From the cell containing the given text, extract its center point as (X, Y) coordinate. 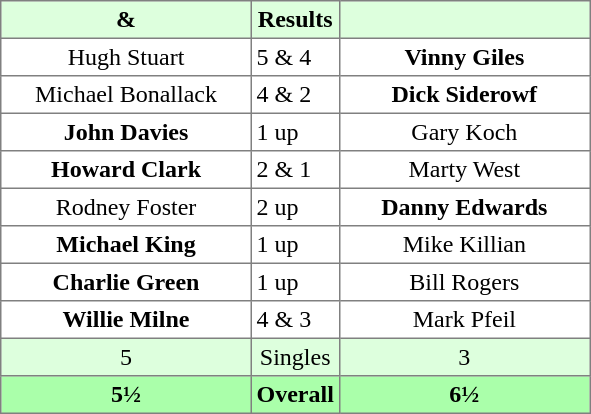
Rodney Foster (126, 207)
Hugh Stuart (126, 57)
5 (126, 357)
Marty West (464, 170)
Danny Edwards (464, 207)
Dick Siderowf (464, 95)
2 up (295, 207)
Vinny Giles (464, 57)
Michael King (126, 245)
Howard Clark (126, 170)
2 & 1 (295, 170)
Charlie Green (126, 282)
Singles (295, 357)
4 & 3 (295, 320)
5 & 4 (295, 57)
Willie Milne (126, 320)
6½ (464, 395)
Overall (295, 395)
4 & 2 (295, 95)
Results (295, 20)
3 (464, 357)
John Davies (126, 132)
Michael Bonallack (126, 95)
5½ (126, 395)
& (126, 20)
Gary Koch (464, 132)
Mike Killian (464, 245)
Bill Rogers (464, 282)
Mark Pfeil (464, 320)
